Return [x, y] of the center of cell containing provided text 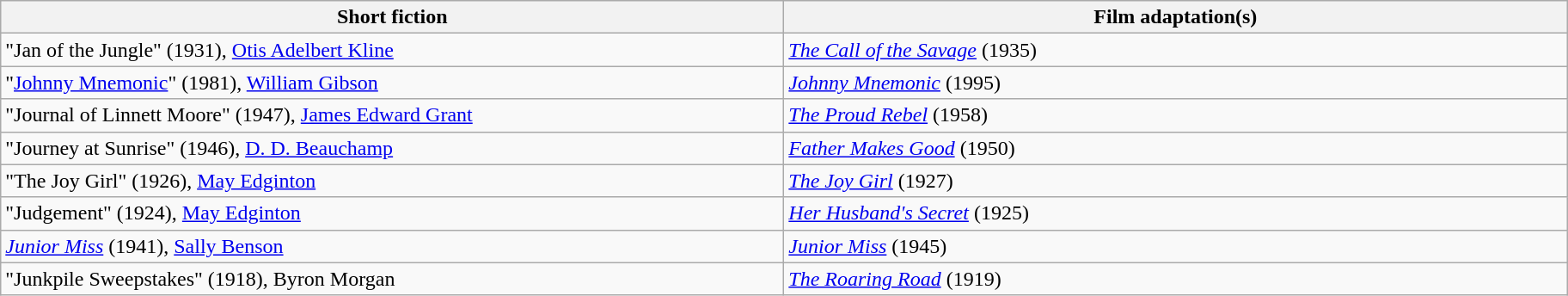
Film adaptation(s) [1176, 17]
"Junkpile Sweepstakes" (1918), Byron Morgan [392, 279]
"Jan of the Jungle" (1931), Otis Adelbert Kline [392, 50]
Johnny Mnemonic (1995) [1176, 83]
Junior Miss (1941), Sally Benson [392, 246]
"Journal of Linnett Moore" (1947), James Edward Grant [392, 115]
"Journey at Sunrise" (1946), D. D. Beauchamp [392, 148]
The Joy Girl (1927) [1176, 181]
"The Joy Girl" (1926), May Edginton [392, 181]
Junior Miss (1945) [1176, 246]
Father Makes Good (1950) [1176, 148]
The Proud Rebel (1958) [1176, 115]
"Judgement" (1924), May Edginton [392, 213]
Her Husband's Secret (1925) [1176, 213]
The Call of the Savage (1935) [1176, 50]
The Roaring Road (1919) [1176, 279]
"Johnny Mnemonic" (1981), William Gibson [392, 83]
Short fiction [392, 17]
